Output the (X, Y) coordinate of the center of the cell containing the given text.  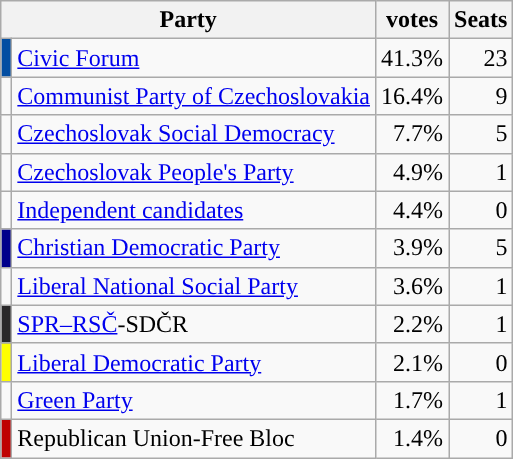
2.1% (412, 362)
23 (481, 58)
votes (412, 20)
Green Party (194, 400)
1.7% (412, 400)
SPR–RSČ-SDČR (194, 324)
Czechoslovak Social Democracy (194, 134)
Republican Union-Free Bloc (194, 438)
2.2% (412, 324)
3.9% (412, 248)
4.4% (412, 210)
Party (188, 20)
1.4% (412, 438)
3.6% (412, 286)
16.4% (412, 96)
9 (481, 96)
Christian Democratic Party (194, 248)
7.7% (412, 134)
Civic Forum (194, 58)
Seats (481, 20)
Independent candidates (194, 210)
Liberal Democratic Party (194, 362)
41.3% (412, 58)
4.9% (412, 172)
Communist Party of Czechoslovakia (194, 96)
Czechoslovak People's Party (194, 172)
Liberal National Social Party (194, 286)
